Provide the [x, y] coordinate of the cell's center where the given text is located.  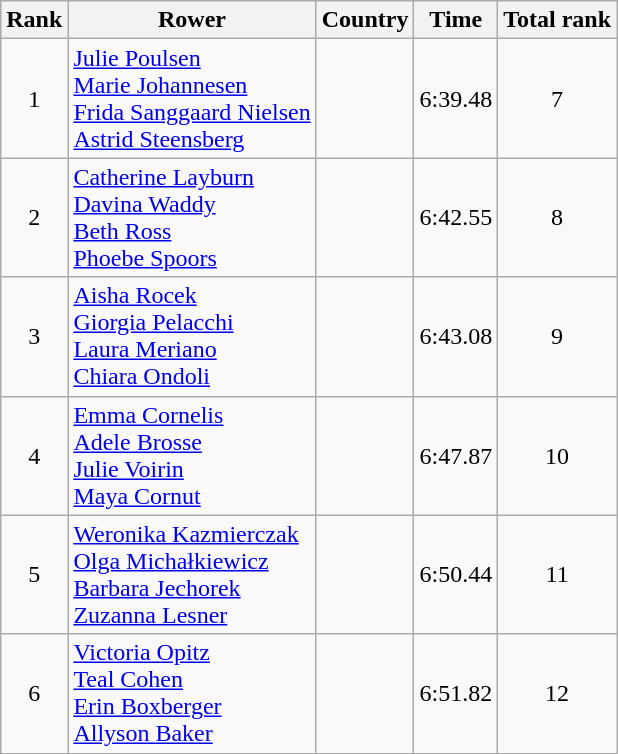
7 [558, 98]
Time [456, 20]
6:43.08 [456, 336]
3 [34, 336]
6:47.87 [456, 456]
Victoria OpitzTeal CohenErin BoxbergerAllyson Baker [192, 694]
2 [34, 218]
8 [558, 218]
6:39.48 [456, 98]
12 [558, 694]
Country [365, 20]
5 [34, 574]
Aisha RocekGiorgia PelacchiLaura MerianoChiara Ondoli [192, 336]
Rower [192, 20]
11 [558, 574]
Catherine LayburnDavina WaddyBeth RossPhoebe Spoors [192, 218]
6:51.82 [456, 694]
Rank [34, 20]
6:50.44 [456, 574]
9 [558, 336]
Julie PoulsenMarie JohannesenFrida Sanggaard NielsenAstrid Steensberg [192, 98]
10 [558, 456]
Emma CornelisAdele BrosseJulie VoirinMaya Cornut [192, 456]
6 [34, 694]
1 [34, 98]
Total rank [558, 20]
6:42.55 [456, 218]
Weronika KazmierczakOlga MichałkiewiczBarbara JechorekZuzanna Lesner [192, 574]
4 [34, 456]
